Capture the cell that displays the provided text and extract its [x, y] central coordinate. 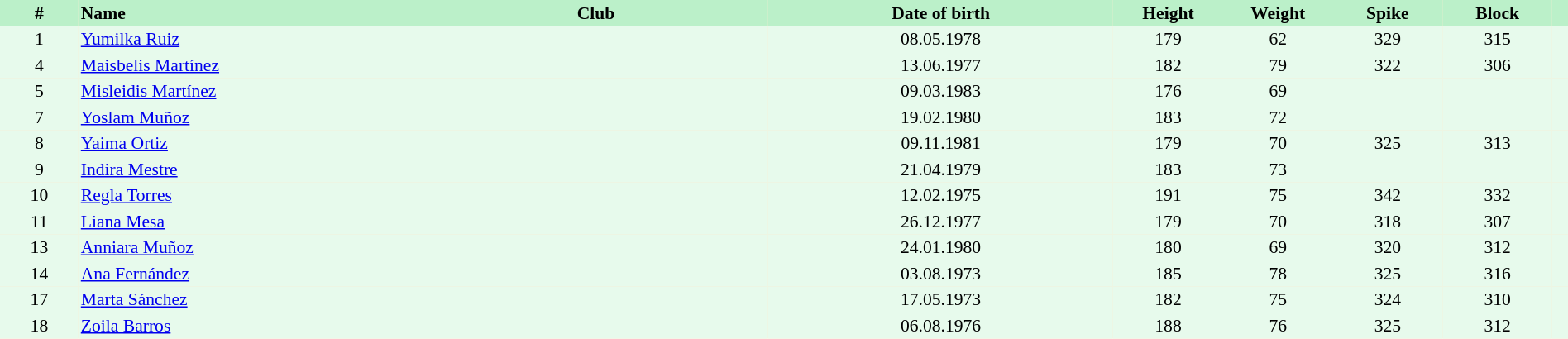
62 [1279, 40]
17.05.1973 [941, 299]
Ana Fernández [251, 274]
78 [1279, 274]
Height [1168, 13]
320 [1388, 248]
Weight [1279, 13]
Liana Mesa [251, 222]
26.12.1977 [941, 222]
Yoslam Muñoz [251, 117]
9 [40, 169]
06.08.1976 [941, 326]
324 [1388, 299]
332 [1497, 195]
322 [1388, 65]
318 [1388, 222]
180 [1168, 248]
Club [595, 13]
306 [1497, 65]
79 [1279, 65]
18 [40, 326]
72 [1279, 117]
Misleidis Martínez [251, 91]
7 [40, 117]
24.01.1980 [941, 248]
4 [40, 65]
13.06.1977 [941, 65]
8 [40, 144]
09.03.1983 [941, 91]
Date of birth [941, 13]
13 [40, 248]
76 [1279, 326]
11 [40, 222]
188 [1168, 326]
Regla Torres [251, 195]
5 [40, 91]
09.11.1981 [941, 144]
Spike [1388, 13]
14 [40, 274]
329 [1388, 40]
08.05.1978 [941, 40]
1 [40, 40]
Yumilka Ruiz [251, 40]
310 [1497, 299]
10 [40, 195]
Zoila Barros [251, 326]
Block [1497, 13]
Anniara Muñoz [251, 248]
Marta Sánchez [251, 299]
316 [1497, 274]
313 [1497, 144]
17 [40, 299]
Name [251, 13]
307 [1497, 222]
# [40, 13]
12.02.1975 [941, 195]
342 [1388, 195]
191 [1168, 195]
315 [1497, 40]
176 [1168, 91]
03.08.1973 [941, 274]
185 [1168, 274]
Yaima Ortiz [251, 144]
21.04.1979 [941, 169]
Maisbelis Martínez [251, 65]
Indira Mestre [251, 169]
73 [1279, 169]
19.02.1980 [941, 117]
